Identify which cell holds the provided text, then report its [X, Y] central coordinate. 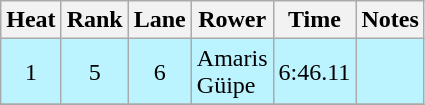
Time [314, 20]
1 [31, 72]
6:46.11 [314, 72]
Rower [232, 20]
Rank [94, 20]
AmarisGüipe [232, 72]
6 [160, 72]
5 [94, 72]
Notes [390, 20]
Lane [160, 20]
Heat [31, 20]
